Capture the cell that displays the provided text and extract its [X, Y] central coordinate. 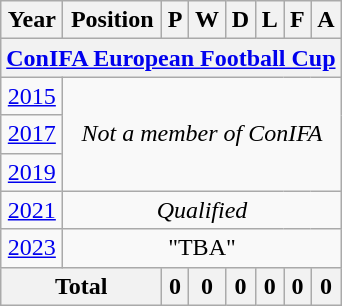
L [269, 20]
D [241, 20]
Qualified [202, 210]
W [208, 20]
2019 [32, 172]
2017 [32, 134]
2015 [32, 96]
F [298, 20]
2021 [32, 210]
Position [112, 20]
ConIFA European Football Cup [171, 58]
"TBA" [202, 248]
A [326, 20]
Not a member of ConIFA [202, 134]
Total [82, 286]
Year [32, 20]
2023 [32, 248]
P [176, 20]
